Pinpoint the cell where the given text exists, returning its (X, Y) midpoint coordinate. 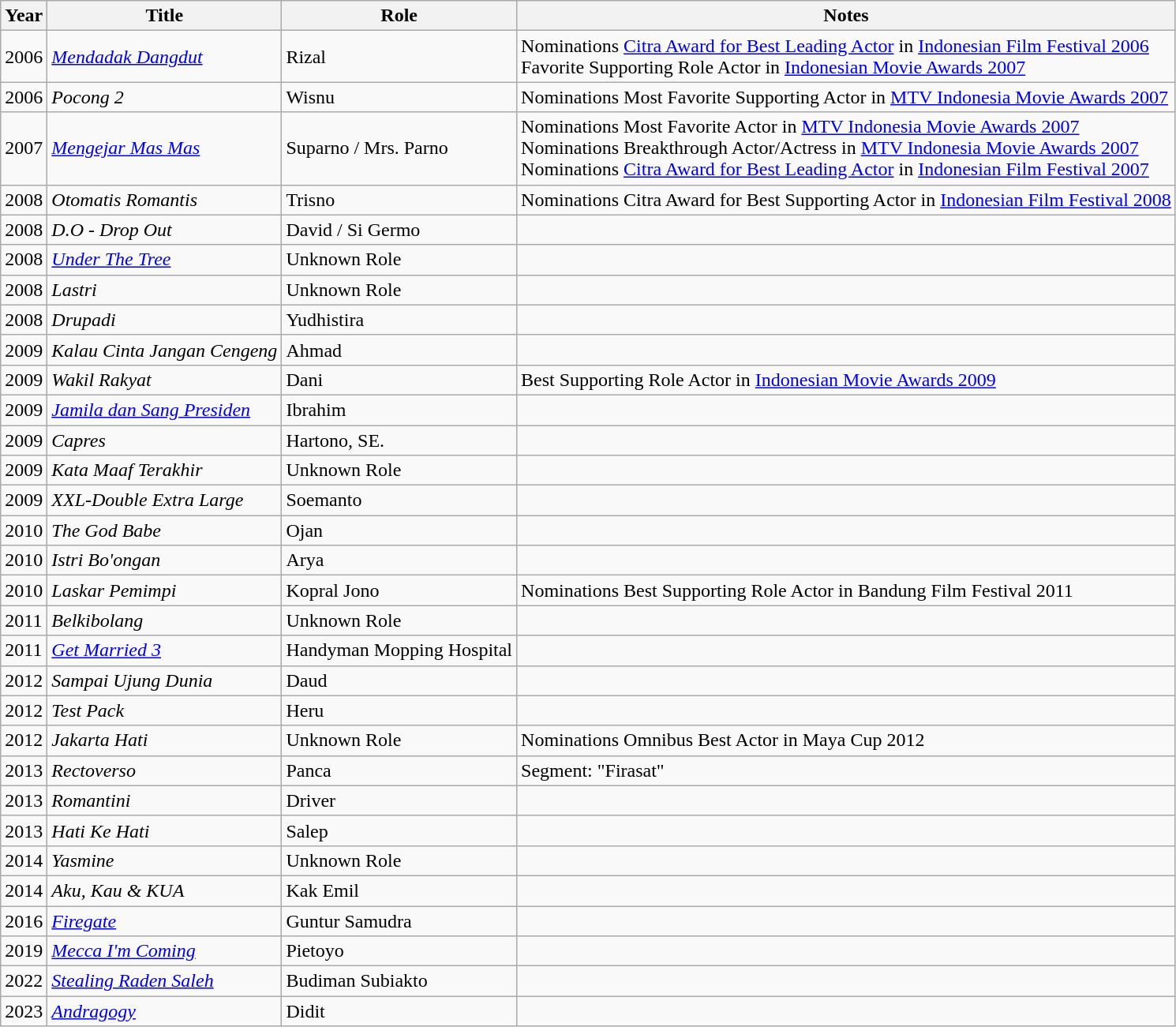
Kak Emil (399, 890)
XXL-Double Extra Large (164, 500)
2016 (24, 921)
Andragogy (164, 1011)
Stealing Raden Saleh (164, 981)
2023 (24, 1011)
Rectoverso (164, 770)
Kata Maaf Terakhir (164, 470)
Ibrahim (399, 410)
Suparno / Mrs. Parno (399, 148)
Nominations Most Favorite Supporting Actor in MTV Indonesia Movie Awards 2007 (846, 97)
Drupadi (164, 320)
Jamila dan Sang Presiden (164, 410)
Nominations Best Supporting Role Actor in Bandung Film Festival 2011 (846, 590)
Segment: "Firasat" (846, 770)
Under The Tree (164, 260)
Capres (164, 440)
Year (24, 16)
Wisnu (399, 97)
Heru (399, 710)
Dani (399, 380)
Best Supporting Role Actor in Indonesian Movie Awards 2009 (846, 380)
2022 (24, 981)
Sampai Ujung Dunia (164, 680)
Nominations Citra Award for Best Leading Actor in Indonesian Film Festival 2006Favorite Supporting Role Actor in Indonesian Movie Awards 2007 (846, 57)
Wakil Rakyat (164, 380)
Ojan (399, 530)
Handyman Mopping Hospital (399, 650)
Role (399, 16)
Didit (399, 1011)
Notes (846, 16)
Pietoyo (399, 951)
Nominations Citra Award for Best Supporting Actor in Indonesian Film Festival 2008 (846, 200)
Driver (399, 800)
Pocong 2 (164, 97)
Lastri (164, 290)
Istri Bo'ongan (164, 560)
Otomatis Romantis (164, 200)
Ahmad (399, 350)
Mecca I'm Coming (164, 951)
D.O - Drop Out (164, 230)
Aku, Kau & KUA (164, 890)
Panca (399, 770)
Mendadak Dangdut (164, 57)
Hartono, SE. (399, 440)
Yudhistira (399, 320)
Arya (399, 560)
Salep (399, 830)
Budiman Subiakto (399, 981)
Guntur Samudra (399, 921)
Laskar Pemimpi (164, 590)
Title (164, 16)
Soemanto (399, 500)
The God Babe (164, 530)
Hati Ke Hati (164, 830)
David / Si Germo (399, 230)
Nominations Omnibus Best Actor in Maya Cup 2012 (846, 740)
Jakarta Hati (164, 740)
Firegate (164, 921)
Kalau Cinta Jangan Cengeng (164, 350)
2007 (24, 148)
Trisno (399, 200)
Daud (399, 680)
Yasmine (164, 860)
Mengejar Mas Mas (164, 148)
Belkibolang (164, 620)
Rizal (399, 57)
Test Pack (164, 710)
Romantini (164, 800)
2019 (24, 951)
Get Married 3 (164, 650)
Kopral Jono (399, 590)
